Locate the cell with the specified text and output its (x, y) center coordinate. 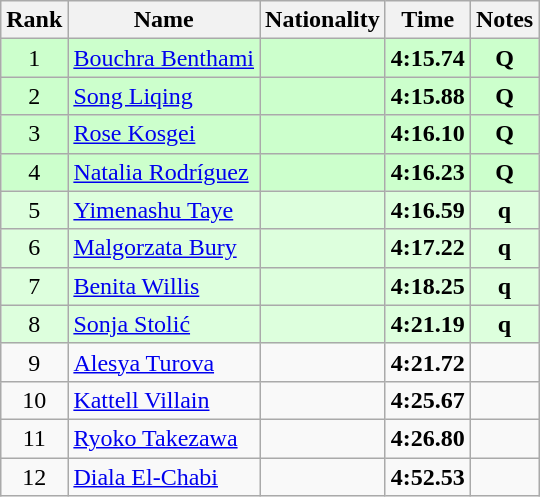
8 (34, 324)
Natalia Rodríguez (164, 172)
4:21.72 (428, 362)
Song Liqing (164, 96)
2 (34, 96)
4 (34, 172)
4:52.53 (428, 477)
7 (34, 286)
10 (34, 400)
6 (34, 248)
4:16.59 (428, 210)
4:15.88 (428, 96)
4:16.23 (428, 172)
Nationality (323, 20)
4:16.10 (428, 134)
Ryoko Takezawa (164, 438)
1 (34, 58)
Rose Kosgei (164, 134)
Malgorzata Bury (164, 248)
12 (34, 477)
Name (164, 20)
Kattell Villain (164, 400)
Sonja Stolić (164, 324)
4:25.67 (428, 400)
11 (34, 438)
4:18.25 (428, 286)
Benita Willis (164, 286)
4:15.74 (428, 58)
Bouchra Benthami (164, 58)
Rank (34, 20)
Diala El-Chabi (164, 477)
4:26.80 (428, 438)
5 (34, 210)
4:17.22 (428, 248)
Notes (504, 20)
3 (34, 134)
9 (34, 362)
Alesya Turova (164, 362)
Time (428, 20)
Yimenashu Taye (164, 210)
4:21.19 (428, 324)
